Search for the cell housing the specified text and yield its (X, Y) center coordinate. 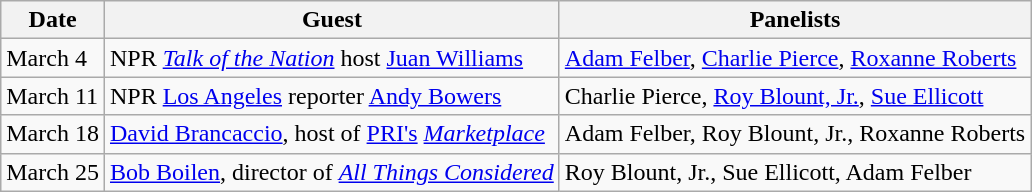
David Brancaccio, host of PRI's Marketplace (332, 134)
Date (53, 20)
Bob Boilen, director of All Things Considered (332, 172)
NPR Talk of the Nation host Juan Williams (332, 58)
March 4 (53, 58)
March 25 (53, 172)
Guest (332, 20)
Panelists (794, 20)
Adam Felber, Charlie Pierce, Roxanne Roberts (794, 58)
NPR Los Angeles reporter Andy Bowers (332, 96)
Roy Blount, Jr., Sue Ellicott, Adam Felber (794, 172)
Adam Felber, Roy Blount, Jr., Roxanne Roberts (794, 134)
Charlie Pierce, Roy Blount, Jr., Sue Ellicott (794, 96)
March 11 (53, 96)
March 18 (53, 134)
